Output the [X, Y] coordinate of the center of the cell containing the given text.  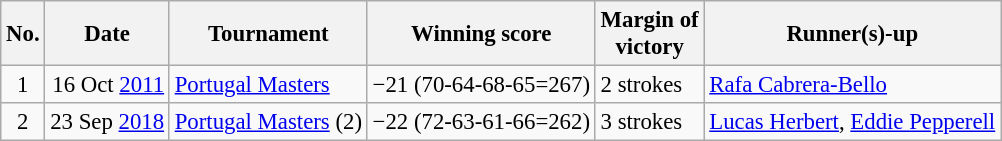
Margin ofvictory [650, 34]
Runner(s)-up [852, 34]
2 strokes [650, 85]
23 Sep 2018 [107, 122]
Portugal Masters (2) [268, 122]
16 Oct 2011 [107, 85]
Tournament [268, 34]
Winning score [481, 34]
Rafa Cabrera-Bello [852, 85]
Portugal Masters [268, 85]
−21 (70-64-68-65=267) [481, 85]
No. [23, 34]
2 [23, 122]
Lucas Herbert, Eddie Pepperell [852, 122]
1 [23, 85]
3 strokes [650, 122]
−22 (72-63-61-66=262) [481, 122]
Date [107, 34]
